For the text-containing cell, return its midpoint in (x, y) coordinate format. 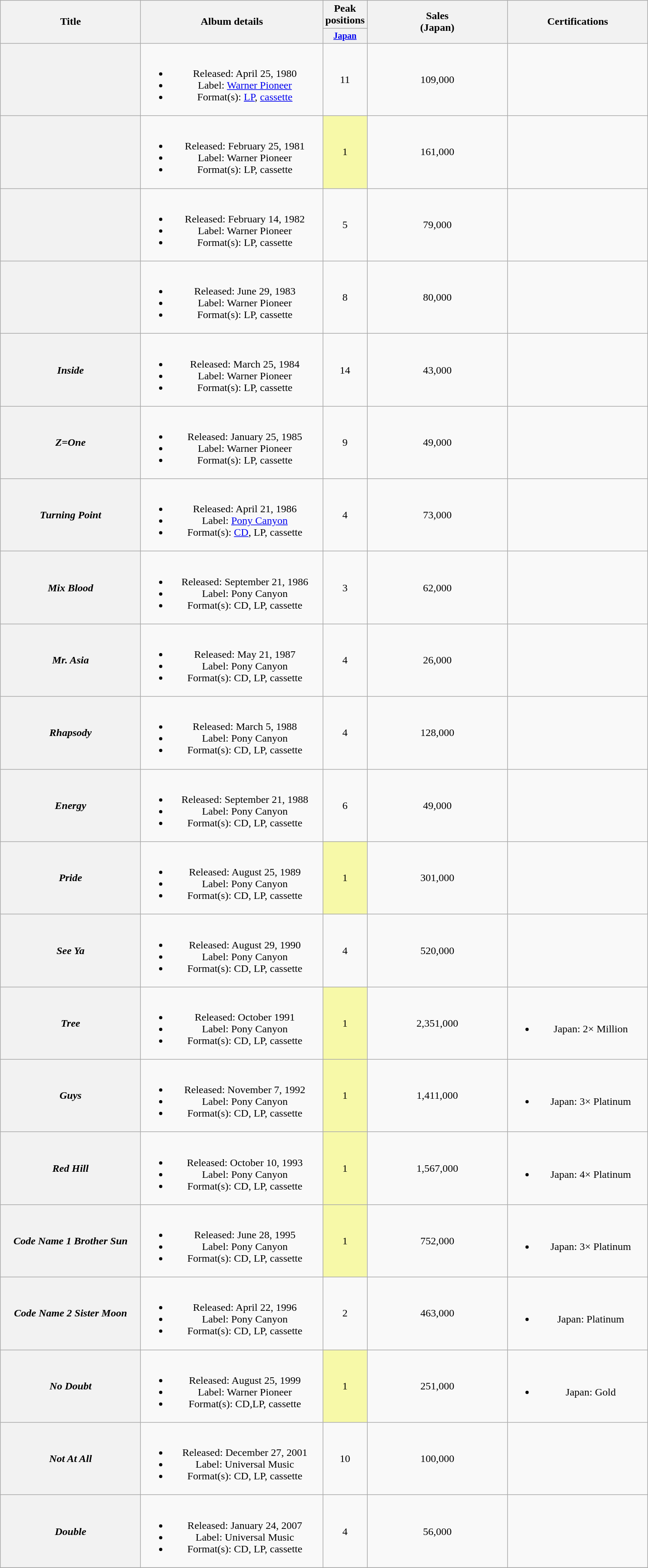
Released: March 25, 1984Label: Warner PioneerFormat(s): LP, cassette (232, 370)
14 (345, 370)
Released: June 28, 1995Label: Pony CanyonFormat(s): CD, LP, cassette (232, 1241)
62,000 (437, 587)
301,000 (437, 878)
Japan (345, 36)
11 (345, 79)
Not At All (70, 1459)
See Ya (70, 951)
Mix Blood (70, 587)
Released: April 22, 1996Label: Pony CanyonFormat(s): CD, LP, cassette (232, 1314)
109,000 (437, 79)
3 (345, 587)
Double (70, 1531)
Rhapsody (70, 733)
Released: October 10, 1993Label: Pony CanyonFormat(s): CD, LP, cassette (232, 1168)
73,000 (437, 515)
128,000 (437, 733)
Released: June 29, 1983Label: Warner PioneerFormat(s): LP, cassette (232, 297)
Album details (232, 22)
5 (345, 225)
Released: April 21, 1986Label: Pony CanyonFormat(s): CD, LP, cassette (232, 515)
Code Name 1 Brother Sun (70, 1241)
Released: April 25, 1980Label: Warner PioneerFormat(s): LP, cassette (232, 79)
Red Hill (70, 1168)
520,000 (437, 951)
Japan: 2× Million (578, 1023)
161,000 (437, 152)
Japan: Gold (578, 1386)
Released: January 24, 2007Label: Universal MusicFormat(s): CD, LP, cassette (232, 1531)
Inside (70, 370)
Released: December 27, 2001Label: Universal MusicFormat(s): CD, LP, cassette (232, 1459)
2,351,000 (437, 1023)
463,000 (437, 1314)
Certifications (578, 22)
Japan: Platinum (578, 1314)
Turning Point (70, 515)
Peak positions (345, 15)
100,000 (437, 1459)
10 (345, 1459)
No Doubt (70, 1386)
Guys (70, 1096)
Sales(Japan) (437, 22)
Pride (70, 878)
43,000 (437, 370)
9 (345, 442)
Released: October 1991Label: Pony CanyonFormat(s): CD, LP, cassette (232, 1023)
Mr. Asia (70, 660)
Title (70, 22)
Tree (70, 1023)
Japan: 4× Platinum (578, 1168)
Released: February 14, 1982Label: Warner PioneerFormat(s): LP, cassette (232, 225)
2 (345, 1314)
Energy (70, 806)
752,000 (437, 1241)
1,567,000 (437, 1168)
6 (345, 806)
Released: August 29, 1990Label: Pony CanyonFormat(s): CD, LP, cassette (232, 951)
80,000 (437, 297)
1,411,000 (437, 1096)
251,000 (437, 1386)
56,000 (437, 1531)
Released: August 25, 1999Label: Warner PioneerFormat(s): CD,LP, cassette (232, 1386)
Released: August 25, 1989Label: Pony CanyonFormat(s): CD, LP, cassette (232, 878)
Released: September 21, 1986Label: Pony CanyonFormat(s): CD, LP, cassette (232, 587)
Released: September 21, 1988Label: Pony CanyonFormat(s): CD, LP, cassette (232, 806)
79,000 (437, 225)
Z=One (70, 442)
Code Name 2 Sister Moon (70, 1314)
26,000 (437, 660)
8 (345, 297)
Released: March 5, 1988Label: Pony CanyonFormat(s): CD, LP, cassette (232, 733)
Released: May 21, 1987Label: Pony CanyonFormat(s): CD, LP, cassette (232, 660)
Released: February 25, 1981Label: Warner PioneerFormat(s): LP, cassette (232, 152)
Released: January 25, 1985Label: Warner PioneerFormat(s): LP, cassette (232, 442)
Released: November 7, 1992Label: Pony CanyonFormat(s): CD, LP, cassette (232, 1096)
